Pinpoint the cell where the given text exists, returning its (x, y) midpoint coordinate. 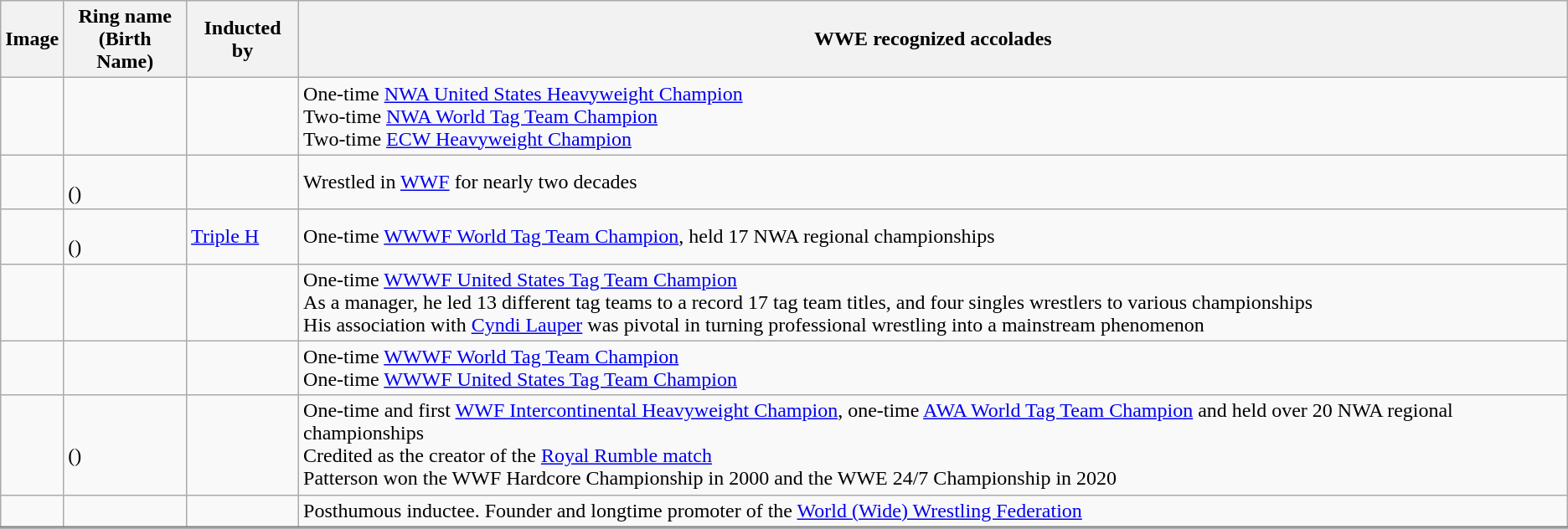
One-time WWWF World Tag Team ChampionOne-time WWWF United States Tag Team Champion (933, 368)
Triple H (243, 236)
Posthumous inductee. Founder and longtime promoter of the World (Wide) Wrestling Federation (933, 511)
Inducted by (243, 39)
Ring name(Birth Name) (126, 39)
Wrestled in WWF for nearly two decades (933, 182)
WWE recognized accolades (933, 39)
Image (32, 39)
One-time WWWF World Tag Team Champion, held 17 NWA regional championships (933, 236)
One-time NWA United States Heavyweight ChampionTwo-time NWA World Tag Team ChampionTwo-time ECW Heavyweight Champion (933, 116)
